Scan for the cell matching the given text and deliver its (X, Y) coordinate at center. 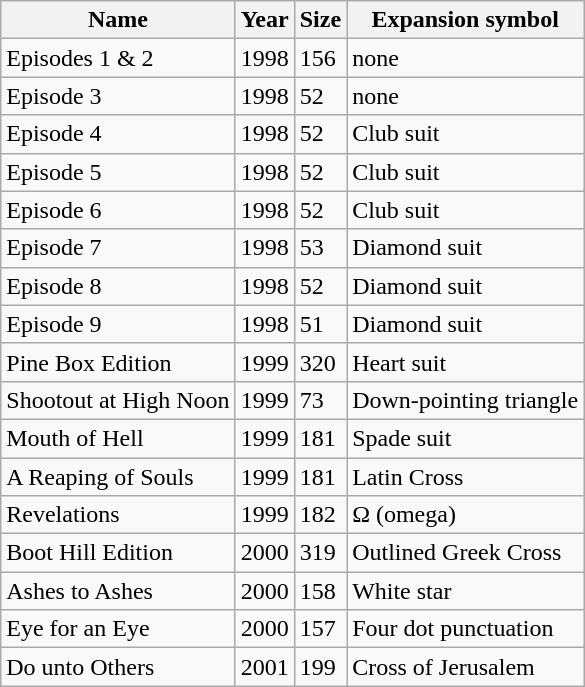
Heart suit (466, 362)
Episodes 1 & 2 (118, 58)
Episode 4 (118, 134)
53 (320, 248)
2001 (264, 667)
73 (320, 400)
51 (320, 324)
Ashes to Ashes (118, 591)
Episode 7 (118, 248)
Shootout at High Noon (118, 400)
Year (264, 20)
Cross of Jerusalem (466, 667)
Spade suit (466, 438)
A Reaping of Souls (118, 477)
199 (320, 667)
Mouth of Hell (118, 438)
156 (320, 58)
158 (320, 591)
Four dot punctuation (466, 629)
Boot Hill Edition (118, 553)
Do unto Others (118, 667)
320 (320, 362)
Episode 5 (118, 172)
Episode 6 (118, 210)
Ω (omega) (466, 515)
Episode 8 (118, 286)
Name (118, 20)
Expansion symbol (466, 20)
Latin Cross (466, 477)
Revelations (118, 515)
182 (320, 515)
Episode 9 (118, 324)
319 (320, 553)
Down-pointing triangle (466, 400)
White star (466, 591)
Pine Box Edition (118, 362)
157 (320, 629)
Size (320, 20)
Eye for an Eye (118, 629)
Outlined Greek Cross (466, 553)
Episode 3 (118, 96)
